From the cell containing the given text, extract its center point as [X, Y] coordinate. 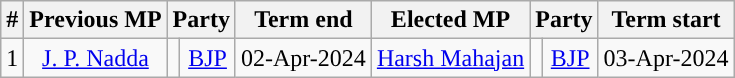
02-Apr-2024 [303, 58]
Term end [303, 20]
Harsh Mahajan [450, 58]
03-Apr-2024 [666, 58]
Term start [666, 20]
J. P. Nadda [96, 58]
# [12, 20]
Elected MP [450, 20]
Previous MP [96, 20]
1 [12, 58]
